From the cell containing the given text, extract its center point as (X, Y) coordinate. 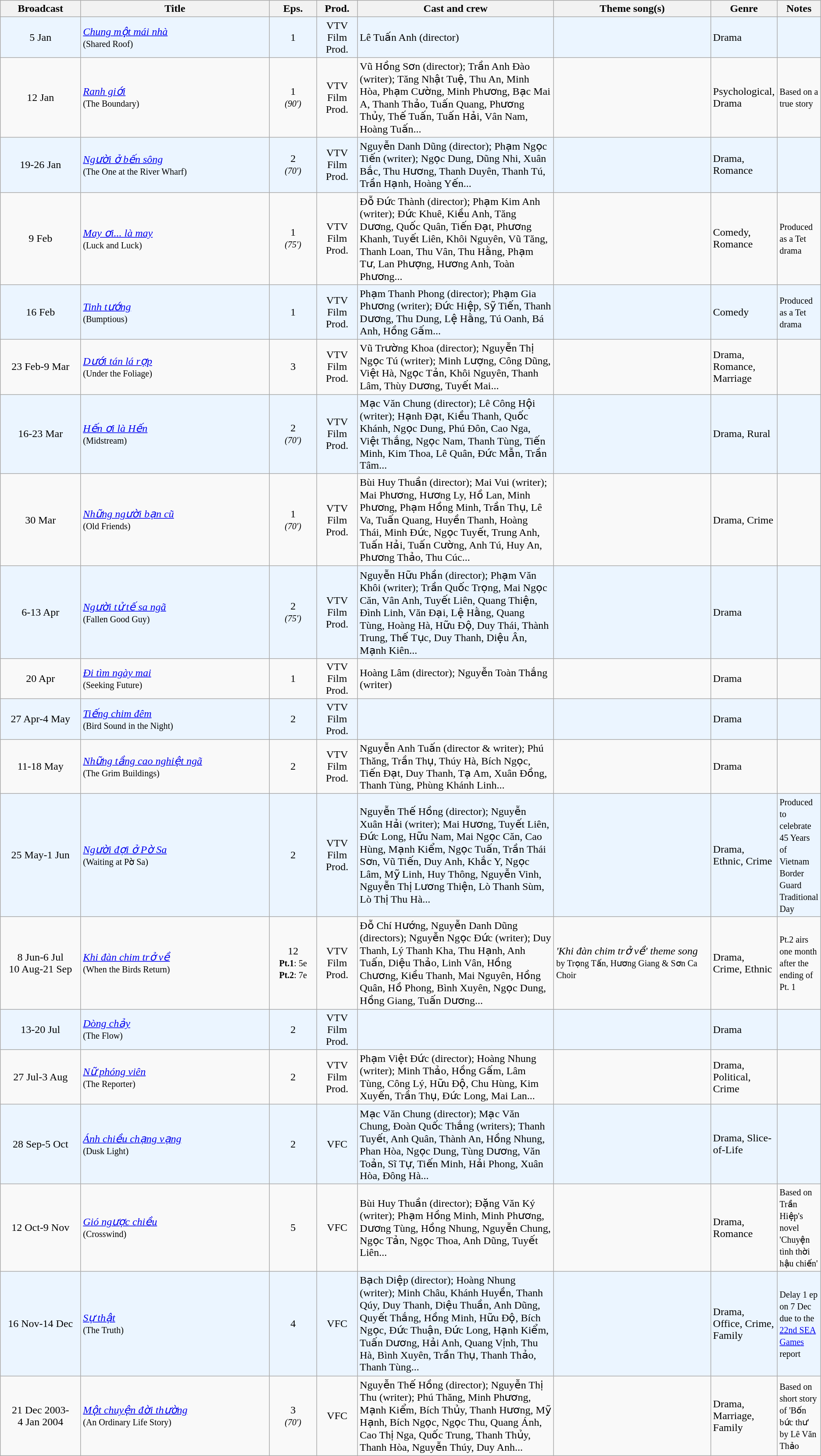
Based on short story of 'Bốn bức thư' by Lê Văn Thảo (799, 1416)
Hoàng Lâm (director); Nguyễn Toàn Thắng (writer) (456, 678)
Drama, Office, Crime, Family (744, 1323)
Ánh chiều chạng vạng (Dusk Light) (175, 1144)
Psychological, Drama (744, 97)
Produced to celebrate 45 Years of Vietnam Border Guard Traditional Day (799, 855)
Based on Trần Hiệp's novel 'Chuyện tình thời hậu chiến' (799, 1227)
Gió ngược chiều (Crosswind) (175, 1227)
Broadcast (40, 9)
Một chuyện đời thường (An Ordinary Life Story) (175, 1416)
Tinh tướng (Bumptious) (175, 312)
3(70′) (293, 1416)
1(70′) (293, 520)
Tiếng chim đêm (Bird Sound in the Night) (175, 719)
Drama, Crime, Ethnic (744, 963)
Drama, Crime (744, 520)
Dưới tán lá rợp (Under the Foliage) (175, 367)
21 Dec 2003-4 Jan 2004 (40, 1416)
27 Jul-3 Aug (40, 1077)
8 Jun-6 Jul10 Aug-21 Sep (40, 963)
19-26 Jan (40, 165)
11-18 May (40, 766)
Notes (799, 9)
Đi tìm ngày mai (Seeking Future) (175, 678)
23 Feb-9 Mar (40, 367)
Nguyễn Anh Tuấn (director & writer); Phú Thăng, Trần Thụ, Thúy Hà, Bích Ngọc, Tiến Đạt, Duy Thanh, Tạ Am, Xuân Đồng, Thanh Tùng, Phùng Khánh Linh... (456, 766)
May ơi... là may (Luck and Luck) (175, 239)
Comedy (744, 312)
Dòng chảy (The Flow) (175, 1029)
Drama, Marriage, Family (744, 1416)
6-13 Apr (40, 613)
Những người bạn cũ (Old Friends) (175, 520)
Hến ơi là Hến (Midstream) (175, 434)
1(90′) (293, 97)
4 (293, 1323)
Phạm Việt Đức (director); Hoàng Nhung (writer); Minh Thảo, Hồng Gấm, Lâm Tùng, Công Lý, Hữu Độ, Chu Hùng, Kim Xuyến, Trần Thụ, Đức Long, Mai Lan... (456, 1077)
1(75′) (293, 239)
20 Apr (40, 678)
25 May-1 Jun (40, 855)
Delay 1 ep on 7 Dec due to the 22nd SEA Games report (799, 1323)
Genre (744, 9)
Theme song(s) (632, 9)
Drama, Ethnic, Crime (744, 855)
Sự thật (The Truth) (175, 1323)
Vũ Trường Khoa (director); Nguyễn Thị Ngọc Tú (writer); Minh Lượng, Công Dũng, Việt Hà, Ngọc Tản, Khôi Nguyên, Thanh Lâm, Thùy Dương, Tuyết Mai... (456, 367)
Phạm Thanh Phong (director); Phạm Gia Phương (writer); Đức Hiệp, Sỹ Tiến, Thanh Dương, Thu Dung, Lệ Hằng, Tú Oanh, Bá Anh, Hồng Gấm... (456, 312)
Drama, Political, Crime (744, 1077)
2(75′) (293, 613)
12Pt.1: 5ePt.2: 7e (293, 963)
Nguyễn Danh Dũng (director); Phạm Ngọc Tiến (writer); Ngọc Dung, Dũng Nhi, Xuân Bắc, Thu Hương, Thanh Duyên, Thanh Tú, Trần Hạnh, Hoàng Yến... (456, 165)
Drama, Romance, Marriage (744, 367)
16 Feb (40, 312)
Cast and crew (456, 9)
13-20 Jul (40, 1029)
Lê Tuấn Anh (director) (456, 37)
Comedy, Romance (744, 239)
Những tầng cao nghiệt ngã (The Grim Buildings) (175, 766)
12 Jan (40, 97)
30 Mar (40, 520)
27 Apr-4 May (40, 719)
Người ở bến sông (The One at the River Wharf) (175, 165)
Title (175, 9)
Eps. (293, 9)
Drama, Rural (744, 434)
Nữ phóng viên (The Reporter) (175, 1077)
Pt.2 airs one month after the ending of Pt. 1 (799, 963)
5 Jan (40, 37)
Người tử tế sa ngã (Fallen Good Guy) (175, 613)
Chung một mái nhà (Shared Roof) (175, 37)
12 Oct-9 Nov (40, 1227)
Người đợi ở Pờ Sa (Waiting at Pờ Sa) (175, 855)
Khi đàn chim trở về (When the Birds Return) (175, 963)
Prod. (337, 9)
'Khi đàn chim trở về' theme songby Trọng Tấn, Hương Giang & Sơn Ca Choir (632, 963)
9 Feb (40, 239)
28 Sep-5 Oct (40, 1144)
16 Nov-14 Dec (40, 1323)
5 (293, 1227)
Drama, Slice-of-Life (744, 1144)
Ranh giới (The Boundary) (175, 97)
3 (293, 367)
16-23 Mar (40, 434)
Based on a true story (799, 97)
